Find where the given text appears and provide that cell's center as (x, y) coordinate. 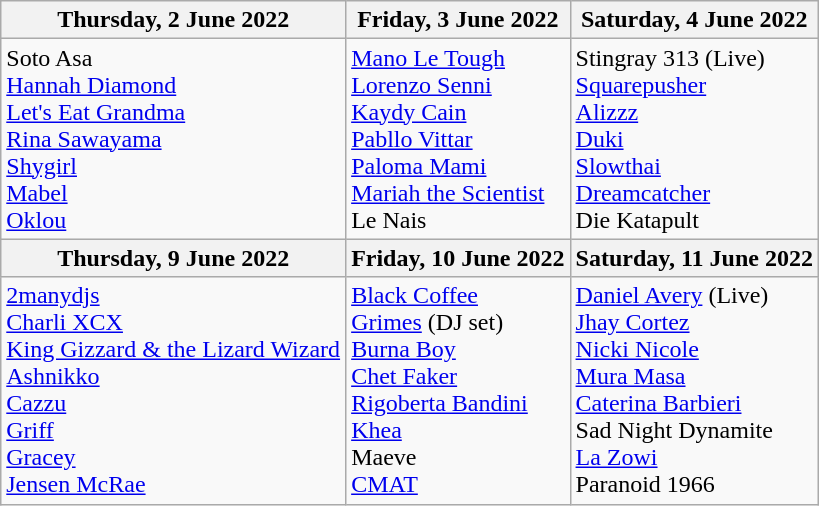
Friday, 3 June 2022 (458, 20)
Soto AsaHannah DiamondLet's Eat GrandmaRina SawayamaShygirlMabelOklou (174, 139)
Friday, 10 June 2022 (458, 258)
Black CoffeeGrimes (DJ set)Burna BoyChet FakerRigoberta BandiniKheaMaeveCMAT (458, 390)
Stingray 313 (Live)SquarepusherAlizzzDukiSlowthaiDreamcatcherDie Katapult (694, 139)
Saturday, 4 June 2022 (694, 20)
2manydjsCharli XCXKing Gizzard & the Lizard WizardAshnikkoCazzuGriffGraceyJensen McRae (174, 390)
Daniel Avery (Live)Jhay CortezNicki NicoleMura MasaCaterina BarbieriSad Night DynamiteLa ZowiParanoid 1966 (694, 390)
Thursday, 2 June 2022 (174, 20)
Saturday, 11 June 2022 (694, 258)
Mano Le ToughLorenzo SenniKaydy CainPabllo VittarPaloma MamiMariah the ScientistLe Nais (458, 139)
Thursday, 9 June 2022 (174, 258)
